Identify which cell holds the provided text, then report its (x, y) central coordinate. 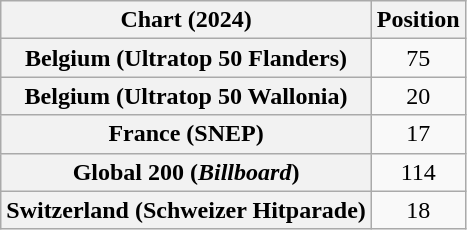
18 (418, 210)
Belgium (Ultratop 50 Wallonia) (186, 96)
Position (418, 20)
France (SNEP) (186, 134)
17 (418, 134)
Switzerland (Schweizer Hitparade) (186, 210)
20 (418, 96)
114 (418, 172)
Chart (2024) (186, 20)
Belgium (Ultratop 50 Flanders) (186, 58)
75 (418, 58)
Global 200 (Billboard) (186, 172)
